Scan for the cell matching the given text and deliver its (x, y) coordinate at center. 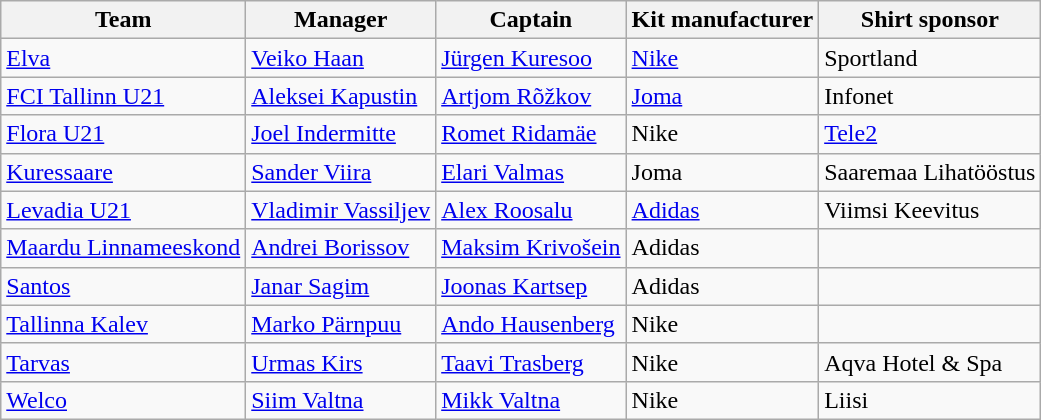
Maksim Krivošein (531, 248)
Ando Hausenberg (531, 324)
Romet Ridamäe (531, 134)
Marko Pärnpuu (341, 324)
Liisi (930, 400)
Taavi Trasberg (531, 362)
FCI Tallinn U21 (124, 96)
Maardu Linnameeskond (124, 248)
Vladimir Vassiljev (341, 210)
Artjom Rõžkov (531, 96)
Sander Viira (341, 172)
Saaremaa Lihatööstus (930, 172)
Tele2 (930, 134)
Jürgen Kuresoo (531, 58)
Team (124, 20)
Elari Valmas (531, 172)
Viimsi Keevitus (930, 210)
Alex Roosalu (531, 210)
Aqva Hotel & Spa (930, 362)
Veiko Haan (341, 58)
Sportland (930, 58)
Urmas Kirs (341, 362)
Levadia U21 (124, 210)
Santos (124, 286)
Joel Indermitte (341, 134)
Tallinna Kalev (124, 324)
Siim Valtna (341, 400)
Flora U21 (124, 134)
Kuressaare (124, 172)
Andrei Borissov (341, 248)
Kit manufacturer (722, 20)
Welco (124, 400)
Aleksei Kapustin (341, 96)
Tarvas (124, 362)
Elva (124, 58)
Joonas Kartsep (531, 286)
Manager (341, 20)
Janar Sagim (341, 286)
Infonet (930, 96)
Mikk Valtna (531, 400)
Shirt sponsor (930, 20)
Captain (531, 20)
